Locate the cell with the specified text and output its [X, Y] center coordinate. 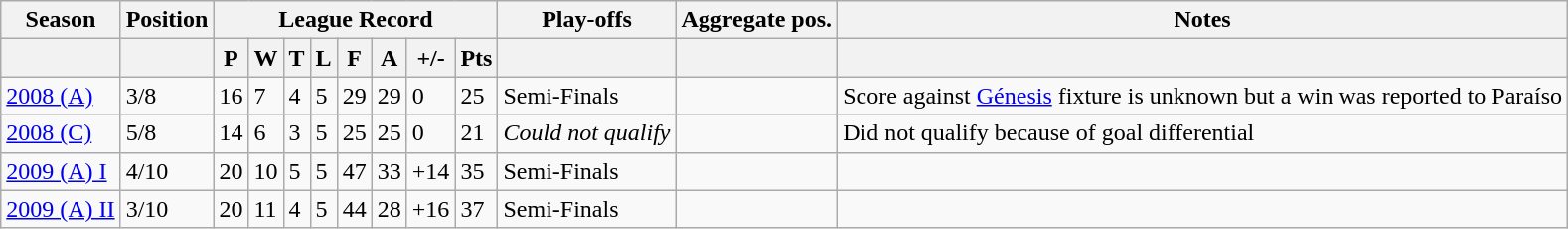
P [231, 58]
35 [477, 171]
11 [266, 209]
2008 (A) [61, 96]
Score against Génesis fixture is unknown but a win was reported to Paraíso [1202, 96]
F [354, 58]
+/- [431, 58]
+16 [431, 209]
3 [296, 133]
5/8 [167, 133]
33 [390, 171]
4/10 [167, 171]
47 [354, 171]
Could not qualify [586, 133]
Play-offs [586, 20]
7 [266, 96]
28 [390, 209]
3/8 [167, 96]
14 [231, 133]
+14 [431, 171]
2008 (C) [61, 133]
37 [477, 209]
6 [266, 133]
10 [266, 171]
Pts [477, 58]
Aggregate pos. [757, 20]
2009 (A) I [61, 171]
T [296, 58]
44 [354, 209]
Did not qualify because of goal differential [1202, 133]
A [390, 58]
League Record [356, 20]
L [324, 58]
3/10 [167, 209]
Season [61, 20]
2009 (A) II [61, 209]
Position [167, 20]
Notes [1202, 20]
16 [231, 96]
21 [477, 133]
W [266, 58]
